Extract the (x, y) coordinate from the center of the cell holding the provided text.  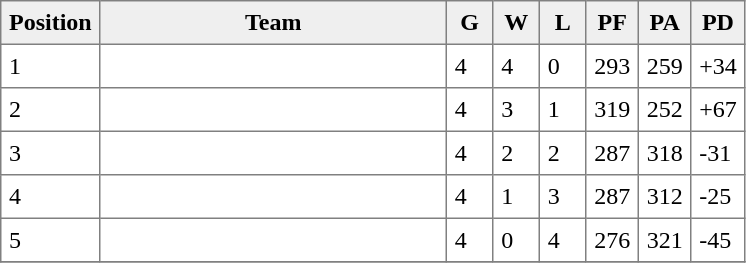
-45 (718, 240)
Position (50, 23)
293 (612, 66)
276 (612, 240)
PD (718, 23)
PA (664, 23)
318 (664, 153)
321 (664, 240)
259 (664, 66)
-25 (718, 197)
PF (612, 23)
312 (664, 197)
-31 (718, 153)
L (562, 23)
252 (664, 110)
+34 (718, 66)
5 (50, 240)
+67 (718, 110)
Team (273, 23)
G (469, 23)
W (516, 23)
319 (612, 110)
